Output the [X, Y] coordinate of the center of the cell containing the given text.  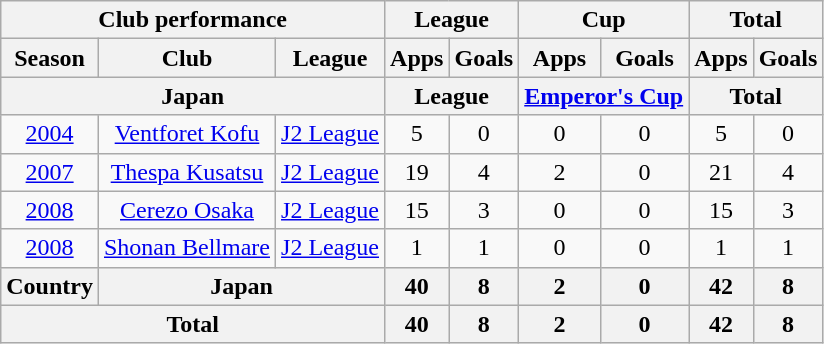
2007 [50, 172]
Country [50, 286]
19 [417, 172]
Shonan Bellmare [186, 248]
21 [721, 172]
Club [186, 58]
2004 [50, 134]
Cup [604, 20]
Club performance [193, 20]
Season [50, 58]
Emperor's Cup [604, 96]
Ventforet Kofu [186, 134]
Cerezo Osaka [186, 210]
Thespa Kusatsu [186, 172]
